Return [x, y] of the center of cell containing provided text 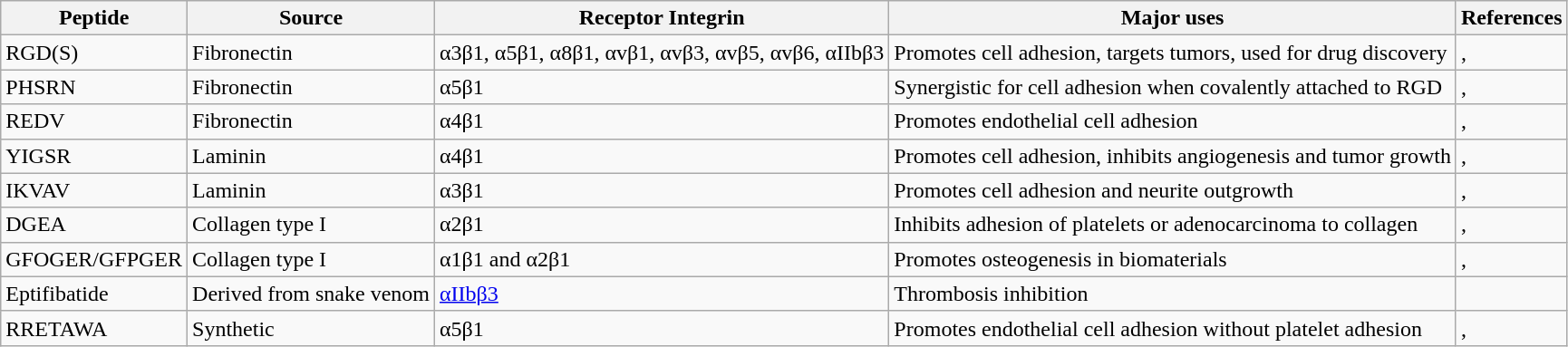
PHSRN [94, 87]
Inhibits adhesion of platelets or adenocarcinoma to collagen [1173, 225]
Synthetic [312, 328]
α3β1, α5β1, α8β1, αvβ1, αvβ3, αvβ5, αvβ6, αIIbβ3 [662, 53]
RGD(S) [94, 53]
Promotes endothelial cell adhesion [1173, 121]
Promotes cell adhesion, inhibits angiogenesis and tumor growth [1173, 156]
IKVAV [94, 190]
GFOGER/GFPGER [94, 259]
Eptifibatide [94, 294]
α3β1 [662, 190]
Derived from snake venom [312, 294]
RRETAWA [94, 328]
Promotes cell adhesion, targets tumors, used for drug discovery [1173, 53]
Major uses [1173, 18]
α1β1 and α2β1 [662, 259]
YIGSR [94, 156]
DGEA [94, 225]
Synergistic for cell adhesion when covalently attached to RGD [1173, 87]
References [1512, 18]
Thrombosis inhibition [1173, 294]
REDV [94, 121]
Peptide [94, 18]
Promotes cell adhesion and neurite outgrowth [1173, 190]
Promotes endothelial cell adhesion without platelet adhesion [1173, 328]
Promotes osteogenesis in biomaterials [1173, 259]
αIIbβ3 [662, 294]
Source [312, 18]
α2β1 [662, 225]
Receptor Integrin [662, 18]
